Scan for the cell matching the given text and deliver its (x, y) coordinate at center. 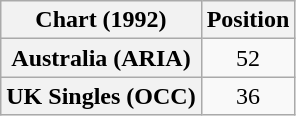
52 (248, 58)
36 (248, 96)
Australia (ARIA) (101, 58)
Chart (1992) (101, 20)
Position (248, 20)
UK Singles (OCC) (101, 96)
